Provide the [X, Y] coordinate of the cell's center where the given text is located.  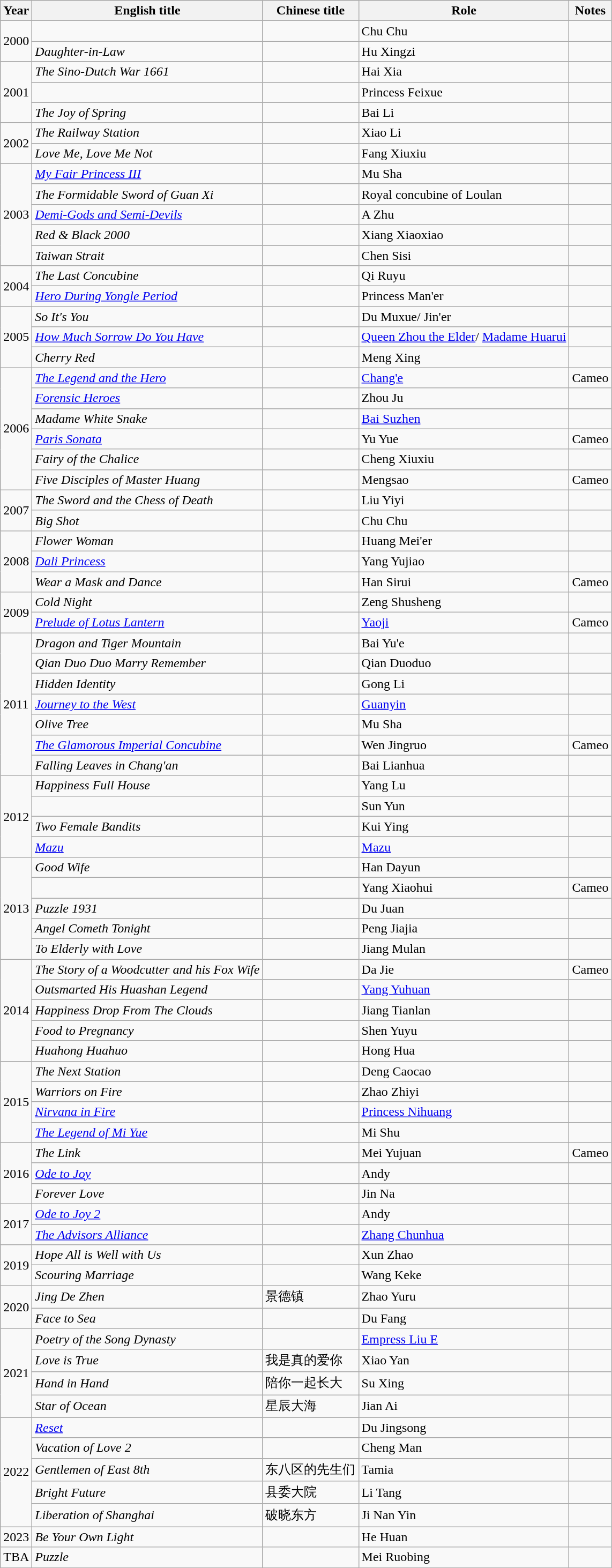
县委大院 [311, 1493]
Demi-Gods and Semi-Devils [147, 214]
Five Disciples of Master Huang [147, 480]
Bai Li [464, 113]
2000 [16, 41]
景德镇 [311, 1297]
Yang Yujiao [464, 561]
2022 [16, 1472]
Yang Xiaohui [464, 887]
Guanyin [464, 704]
Xiao Li [464, 133]
The Railway Station [147, 133]
My Fair Princess III [147, 174]
Mengsao [464, 480]
Zhao Zhiyi [464, 1092]
2002 [16, 143]
Shen Yuyu [464, 1031]
Jiang Tianlan [464, 1010]
Huang Mei'er [464, 541]
Journey to the West [147, 704]
Zhou Ju [464, 398]
Princess Man'er [464, 296]
Chinese title [311, 11]
Love is True [147, 1360]
Scouring Marriage [147, 1275]
Du Fang [464, 1318]
Forever Love [147, 1193]
Dragon and Tiger Mountain [147, 643]
Hope All is Well with Us [147, 1255]
Liu Yiyi [464, 500]
Qi Ruyu [464, 276]
Love Me, Love Me Not [147, 153]
Paris Sonata [147, 439]
2019 [16, 1265]
2016 [16, 1173]
Gong Li [464, 684]
Face to Sea [147, 1318]
Bai Suzhen [464, 419]
星辰大海 [311, 1406]
Royal concubine of Loulan [464, 194]
Prelude of Lotus Lantern [147, 623]
2011 [16, 704]
TBA [16, 1557]
Zhang Chunhua [464, 1234]
The Legend and the Hero [147, 378]
Warriors on Fire [147, 1092]
2017 [16, 1224]
Fairy of the Chalice [147, 459]
Liberation of Shanghai [147, 1515]
Sun Yun [464, 806]
Princess Nihuang [464, 1112]
Hidden Identity [147, 684]
2005 [16, 337]
2007 [16, 510]
Notes [591, 11]
2012 [16, 816]
2006 [16, 429]
Happiness Full House [147, 786]
Taiwan Strait [147, 256]
Qian Duo Duo Marry Remember [147, 663]
Jing De Zhen [147, 1297]
Bright Future [147, 1493]
Mei Yujuan [464, 1153]
Poetry of the Song Dynasty [147, 1339]
Jian Ai [464, 1406]
Xiang Xiaoxiao [464, 235]
Flower Woman [147, 541]
Cheng Man [464, 1448]
Hong Hua [464, 1051]
Tamia [464, 1469]
Reset [147, 1428]
Li Tang [464, 1493]
2001 [16, 92]
Star of Ocean [147, 1406]
Du Muxue/ Jin'er [464, 317]
Madame White Snake [147, 419]
Food to Pregnancy [147, 1031]
Falling Leaves in Chang'an [147, 765]
Zeng Shusheng [464, 602]
Hai Xia [464, 72]
Hu Xingzi [464, 51]
Role [464, 11]
Ji Nan Yin [464, 1515]
Princess Feixue [464, 92]
Dali Princess [147, 561]
Empress Liu E [464, 1339]
So It's You [147, 317]
Xun Zhao [464, 1255]
Ode to Joy [147, 1173]
Wen Jingruo [464, 745]
The Link [147, 1153]
2009 [16, 613]
Chang'e [464, 378]
Good Wife [147, 867]
Hand in Hand [147, 1384]
English title [147, 11]
2023 [16, 1537]
Kui Ying [464, 826]
Da Jie [464, 969]
Puzzle [147, 1557]
Olive Tree [147, 725]
The Story of a Woodcutter and his Fox Wife [147, 969]
Forensic Heroes [147, 398]
The Legend of Mi Yue [147, 1132]
Han Sirui [464, 581]
The Sword and the Chess of Death [147, 500]
The Sino-Dutch War 1661 [147, 72]
Fang Xiuxiu [464, 153]
我是真的爱你 [311, 1360]
Yaoji [464, 623]
The Joy of Spring [147, 113]
Bai Lianhua [464, 765]
2008 [16, 561]
Be Your Own Light [147, 1537]
Two Female Bandits [147, 826]
东八区的先生们 [311, 1469]
2015 [16, 1102]
Xiao Yan [464, 1360]
Du Juan [464, 908]
Cherry Red [147, 357]
Happiness Drop From The Clouds [147, 1010]
Peng Jiajia [464, 929]
How Much Sorrow Do You Have [147, 337]
Qian Duoduo [464, 663]
Du Jingsong [464, 1428]
2014 [16, 1010]
2004 [16, 286]
Red & Black 2000 [147, 235]
The Last Concubine [147, 276]
Bai Yu'e [464, 643]
2003 [16, 214]
Yang Lu [464, 786]
Queen Zhou the Elder/ Madame Huarui [464, 337]
Zhao Yuru [464, 1297]
The Formidable Sword of Guan Xi [147, 194]
Meng Xing [464, 357]
The Advisors Alliance [147, 1234]
He Huan [464, 1537]
Chen Sisi [464, 256]
Puzzle 1931 [147, 908]
Vacation of Love 2 [147, 1448]
A Zhu [464, 214]
Daughter-in-Law [147, 51]
Wear a Mask and Dance [147, 581]
Yang Yuhuan [464, 990]
2021 [16, 1373]
Mei Ruobing [464, 1557]
Yu Yue [464, 439]
Angel Cometh Tonight [147, 929]
Big Shot [147, 520]
Ode to Joy 2 [147, 1214]
Su Xing [464, 1384]
Outsmarted His Huashan Legend [147, 990]
To Elderly with Love [147, 949]
The Glamorous Imperial Concubine [147, 745]
Cold Night [147, 602]
Mi Shu [464, 1132]
破晓东方 [311, 1515]
2013 [16, 908]
2020 [16, 1308]
Jiang Mulan [464, 949]
Huahong Huahuo [147, 1051]
Wang Keke [464, 1275]
Deng Caocao [464, 1071]
The Next Station [147, 1071]
Cheng Xiuxiu [464, 459]
Jin Na [464, 1193]
Year [16, 11]
Gentlemen of East 8th [147, 1469]
Hero During Yongle Period [147, 296]
Nirvana in Fire [147, 1112]
Han Dayun [464, 867]
陪你一起长大 [311, 1384]
